Extract the [X, Y] coordinate from the center of the cell holding the provided text.  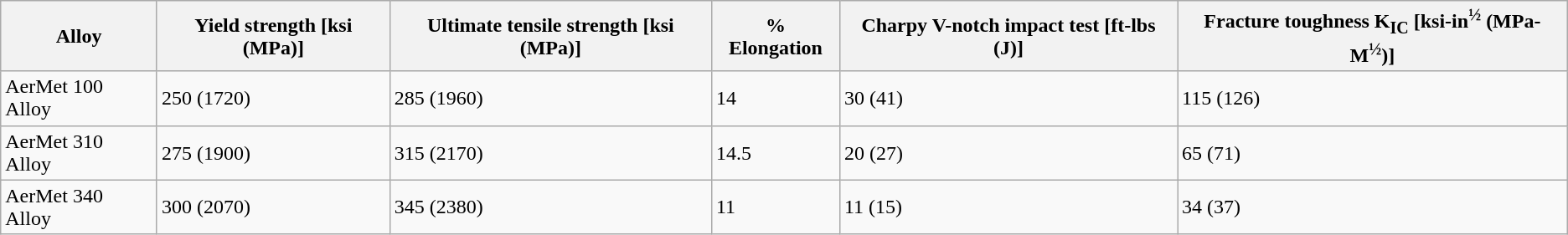
115 (126) [1373, 99]
Ultimate tensile strength [ksi (MPa)] [550, 36]
% Elongation [776, 36]
285 (1960) [550, 99]
AerMet 100 Alloy [79, 99]
34 (37) [1373, 207]
Alloy [79, 36]
14 [776, 99]
65 (71) [1373, 152]
Fracture toughness KIC [ksi-in½ (MPa-M½)] [1373, 36]
Yield strength [ksi (MPa)] [273, 36]
275 (1900) [273, 152]
14.5 [776, 152]
300 (2070) [273, 207]
Charpy V-notch impact test [ft-lbs (J)] [1008, 36]
250 (1720) [273, 99]
11 [776, 207]
345 (2380) [550, 207]
AerMet 340 Alloy [79, 207]
AerMet 310 Alloy [79, 152]
315 (2170) [550, 152]
30 (41) [1008, 99]
11 (15) [1008, 207]
20 (27) [1008, 152]
